Pinpoint the cell where the given text exists, returning its (X, Y) midpoint coordinate. 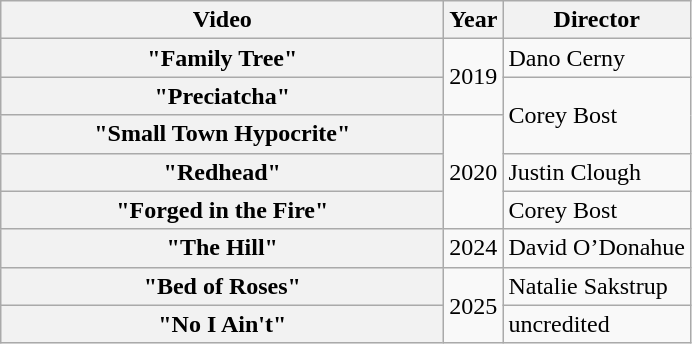
Director (597, 20)
"The Hill" (222, 248)
Year (474, 20)
"Preciatcha" (222, 96)
Dano Cerny (597, 58)
"Small Town Hypocrite" (222, 134)
Natalie Sakstrup (597, 286)
2019 (474, 77)
"Redhead" (222, 172)
2024 (474, 248)
uncredited (597, 324)
"Family Tree" (222, 58)
Video (222, 20)
David O’Donahue (597, 248)
Justin Clough (597, 172)
2020 (474, 172)
2025 (474, 305)
"Forged in the Fire" (222, 210)
"No I Ain't" (222, 324)
"Bed of Roses" (222, 286)
